Detect which cell encompasses the target text, then output its (X, Y) center coordinate. 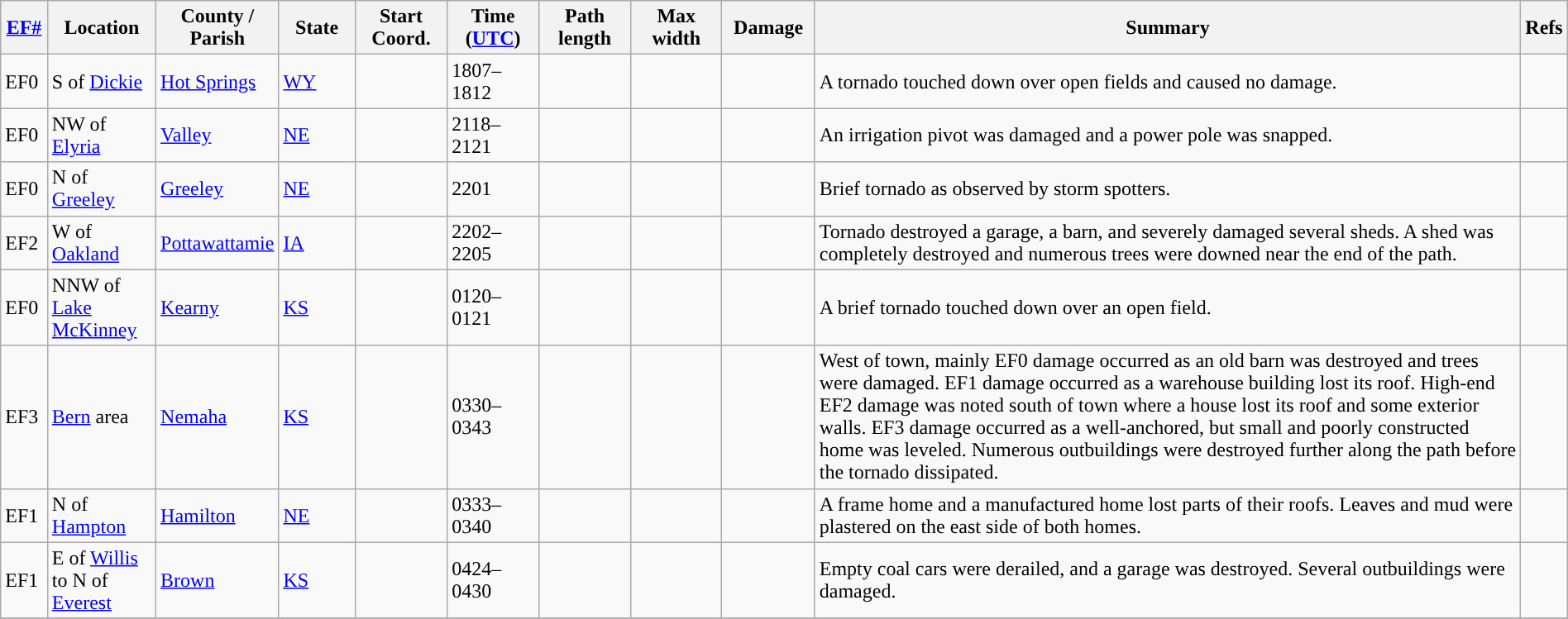
Damage (768, 28)
EF# (25, 28)
Hamilton (218, 516)
0330–0343 (493, 417)
0333–0340 (493, 516)
An irrigation pivot was damaged and a power pole was snapped. (1168, 136)
2202–2205 (493, 243)
Valley (218, 136)
Nemaha (218, 417)
Brown (218, 580)
NNW of Lake McKinney (101, 307)
EF2 (25, 243)
Summary (1168, 28)
N of Hampton (101, 516)
Time (UTC) (493, 28)
Refs (1544, 28)
0424–0430 (493, 580)
E of Willis to N of Everest (101, 580)
Max width (676, 28)
Pottawattamie (218, 243)
A tornado touched down over open fields and caused no damage. (1168, 81)
2118–2121 (493, 136)
NW of Elyria (101, 136)
WY (317, 81)
N of Greeley (101, 188)
Path length (586, 28)
W of Oakland (101, 243)
S of Dickie (101, 81)
Brief tornado as observed by storm spotters. (1168, 188)
County / Parish (218, 28)
Greeley (218, 188)
Start Coord. (400, 28)
2201 (493, 188)
EF3 (25, 417)
Hot Springs (218, 81)
A brief tornado touched down over an open field. (1168, 307)
0120–0121 (493, 307)
Bern area (101, 417)
Location (101, 28)
State (317, 28)
IA (317, 243)
1807–1812 (493, 81)
Empty coal cars were derailed, and a garage was destroyed. Several outbuildings were damaged. (1168, 580)
Kearny (218, 307)
A frame home and a manufactured home lost parts of their roofs. Leaves and mud were plastered on the east side of both homes. (1168, 516)
